Search for the cell housing the specified text and yield its [X, Y] center coordinate. 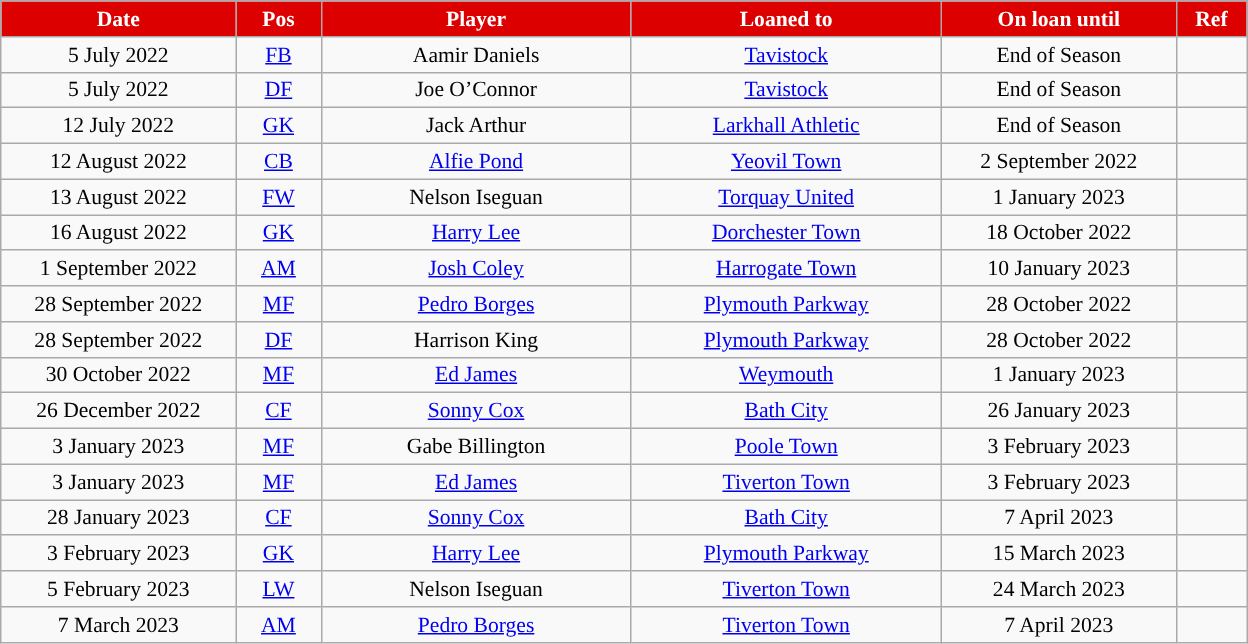
Weymouth [786, 375]
18 October 2022 [1058, 233]
16 August 2022 [118, 233]
12 July 2022 [118, 126]
Date [118, 19]
1 September 2022 [118, 269]
Poole Town [786, 447]
FB [278, 55]
Larkhall Athletic [786, 126]
15 March 2023 [1058, 554]
24 March 2023 [1058, 589]
LW [278, 589]
On loan until [1058, 19]
FW [278, 197]
26 January 2023 [1058, 411]
26 December 2022 [118, 411]
Harrison King [476, 340]
13 August 2022 [118, 197]
Yeovil Town [786, 162]
Harrogate Town [786, 269]
28 January 2023 [118, 518]
Loaned to [786, 19]
10 January 2023 [1058, 269]
CB [278, 162]
Player [476, 19]
30 October 2022 [118, 375]
Alfie Pond [476, 162]
Ref [1211, 19]
Aamir Daniels [476, 55]
Jack Arthur [476, 126]
Pos [278, 19]
Josh Coley [476, 269]
5 February 2023 [118, 589]
Joe O’Connor [476, 90]
2 September 2022 [1058, 162]
7 March 2023 [118, 625]
Gabe Billington [476, 447]
Dorchester Town [786, 233]
Torquay United [786, 197]
12 August 2022 [118, 162]
